Provide the [x, y] coordinate of the cell's center where the given text is located.  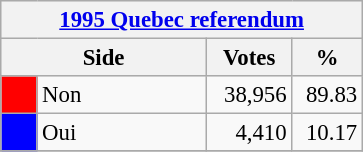
10.17 [328, 133]
Side [104, 58]
Non [122, 95]
% [328, 58]
1995 Quebec referendum [182, 20]
89.83 [328, 95]
Oui [122, 133]
38,956 [249, 95]
4,410 [249, 133]
Votes [249, 58]
